Determine the (X, Y) coordinate at the center of the cell enclosing the given text.  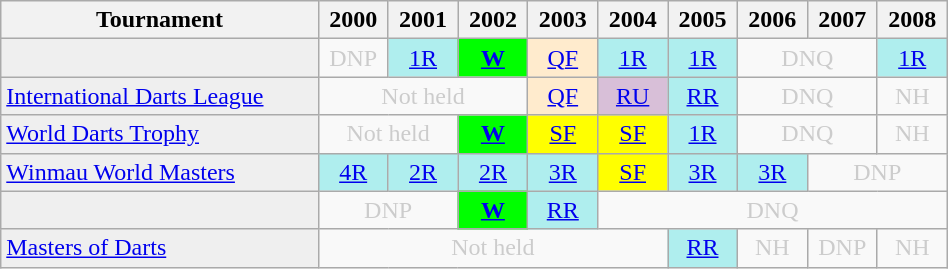
4R (353, 172)
2002 (493, 20)
2007 (842, 20)
2006 (772, 20)
Tournament (160, 20)
2008 (912, 20)
World Darts Trophy (160, 134)
2004 (633, 20)
RU (633, 96)
International Darts League (160, 96)
2005 (703, 20)
Masters of Darts (160, 248)
Winmau World Masters (160, 172)
2003 (563, 20)
2001 (423, 20)
2000 (353, 20)
